For the text-containing cell, return its midpoint in [X, Y] coordinate format. 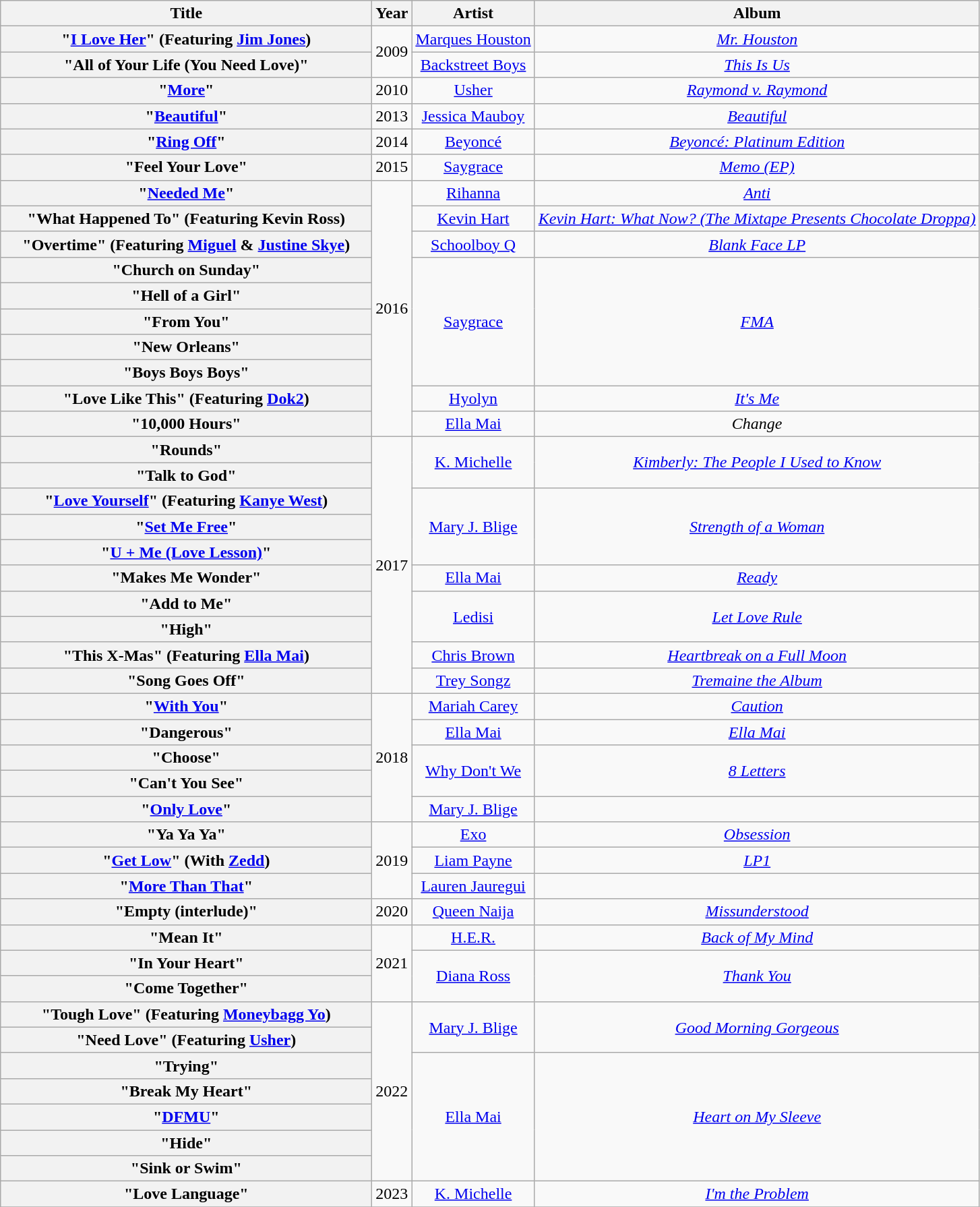
"Overtime" (Featuring Miguel & Justine Skye) [186, 244]
H.E.R. [473, 937]
Good Morning Gorgeous [757, 1027]
"Love Language" [186, 1194]
Schoolboy Q [473, 244]
Lauren Jauregui [473, 886]
"10,000 Hours" [186, 424]
Strength of a Woman [757, 527]
2019 [392, 860]
Beyoncé [473, 142]
Kevin Hart: What Now? (The Mixtape Presents Chocolate Droppa) [757, 218]
"Choose" [186, 758]
"Only Love" [186, 809]
Diana Ross [473, 976]
Obsession [757, 835]
2015 [392, 167]
"Beautiful" [186, 116]
Trey Songz [473, 680]
"Dangerous" [186, 732]
"More Than That" [186, 886]
Missunderstood [757, 912]
Backstreet Boys [473, 65]
Back of My Mind [757, 937]
"Rounds" [186, 450]
Heart on My Sleeve [757, 1117]
"U + Me (Love Lesson)" [186, 552]
"Makes Me Wonder" [186, 578]
Liam Payne [473, 860]
"Ring Off" [186, 142]
This Is Us [757, 65]
FMA [757, 321]
2023 [392, 1194]
Jessica Mauboy [473, 116]
"Hell of a Girl" [186, 295]
"Mean It" [186, 937]
"Song Goes Off" [186, 680]
"Feel Your Love" [186, 167]
2021 [392, 963]
"Church on Sunday" [186, 270]
8 Letters [757, 771]
2010 [392, 90]
Blank Face LP [757, 244]
Ledisi [473, 616]
Chris Brown [473, 655]
2009 [392, 52]
"Break My Heart" [186, 1091]
"More" [186, 90]
Kevin Hart [473, 218]
It's Me [757, 399]
"Trying" [186, 1065]
Heartbreak on a Full Moon [757, 655]
"Ya Ya Ya" [186, 835]
"From You" [186, 322]
Mariah Carey [473, 706]
"Talk to God" [186, 475]
Rihanna [473, 193]
"With You" [186, 706]
2013 [392, 116]
LP1 [757, 860]
I'm the Problem [757, 1194]
"I Love Her" (Featuring Jim Jones) [186, 39]
"Love Like This" (Featuring Dok2) [186, 399]
"Set Me Free" [186, 527]
"Love Yourself" (Featuring Kanye West) [186, 501]
Beyoncé: Platinum Edition [757, 142]
Raymond v. Raymond [757, 90]
"All of Your Life (You Need Love)" [186, 65]
Year [392, 13]
Artist [473, 13]
Exo [473, 835]
Caution [757, 706]
Kimberly: The People I Used to Know [757, 463]
"DFMU" [186, 1117]
"New Orleans" [186, 347]
"High" [186, 629]
"In Your Heart" [186, 963]
2017 [392, 565]
Beautiful [757, 116]
"Need Love" (Featuring Usher) [186, 1040]
Thank You [757, 976]
"This X-Mas" (Featuring Ella Mai) [186, 655]
"What Happened To" (Featuring Kevin Ross) [186, 218]
Anti [757, 193]
Ready [757, 578]
2018 [392, 757]
Album [757, 13]
Tremaine the Album [757, 680]
Why Don't We [473, 771]
"Can't You See" [186, 784]
"Hide" [186, 1143]
2020 [392, 912]
"Add to Me" [186, 603]
"Tough Love" (Featuring Moneybagg Yo) [186, 1014]
Hyolyn [473, 399]
Marques Houston [473, 39]
Let Love Rule [757, 616]
2016 [392, 309]
"Sink or Swim" [186, 1169]
2022 [392, 1091]
Memo (EP) [757, 167]
"Get Low" (With Zedd) [186, 860]
Mr. Houston [757, 39]
Queen Naija [473, 912]
"Empty (interlude)" [186, 912]
Usher [473, 90]
Title [186, 13]
2014 [392, 142]
Change [757, 424]
"Needed Me" [186, 193]
"Boys Boys Boys" [186, 373]
"Come Together" [186, 989]
